Pinpoint the cell where the given text exists, returning its [x, y] midpoint coordinate. 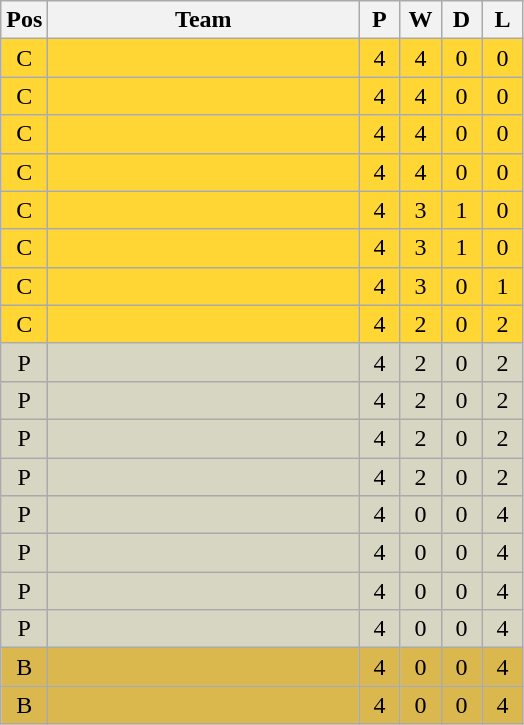
D [462, 20]
Team [204, 20]
Pos [24, 20]
L [502, 20]
W [420, 20]
